Output the (X, Y) coordinate of the center of the cell containing the given text.  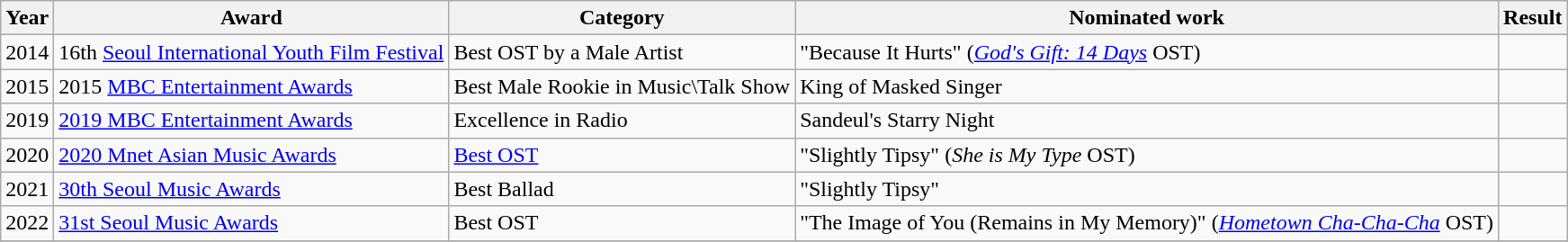
"Slightly Tipsy" (1147, 189)
Result (1533, 18)
Sandeul's Starry Night (1147, 121)
Excellence in Radio (623, 121)
2020 Mnet Asian Music Awards (252, 155)
Category (623, 18)
Best Ballad (623, 189)
2015 (27, 86)
2020 (27, 155)
Year (27, 18)
Best Male Rookie in Music\Talk Show (623, 86)
2021 (27, 189)
31st Seoul Music Awards (252, 223)
30th Seoul Music Awards (252, 189)
King of Masked Singer (1147, 86)
"Because It Hurts" (God's Gift: 14 Days OST) (1147, 52)
2015 MBC Entertainment Awards (252, 86)
"Slightly Tipsy" (She is My Type OST) (1147, 155)
Best OST by a Male Artist (623, 52)
2019 MBC Entertainment Awards (252, 121)
16th Seoul International Youth Film Festival (252, 52)
2019 (27, 121)
Nominated work (1147, 18)
2022 (27, 223)
"The Image of You (Remains in My Memory)" (Hometown Cha-Cha-Cha OST) (1147, 223)
2014 (27, 52)
Award (252, 18)
